Output the (X, Y) coordinate of the center of the cell containing the given text.  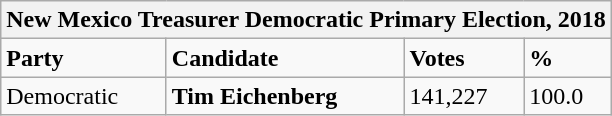
Tim Eichenberg (285, 96)
100.0 (568, 96)
141,227 (464, 96)
Democratic (84, 96)
Party (84, 58)
New Mexico Treasurer Democratic Primary Election, 2018 (306, 20)
Votes (464, 58)
Candidate (285, 58)
% (568, 58)
